For the text-containing cell, return its midpoint in [x, y] coordinate format. 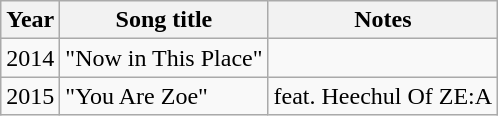
Notes [383, 20]
"You Are Zoe" [164, 96]
2015 [30, 96]
feat. Heechul Of ZE:A [383, 96]
"Now in This Place" [164, 58]
Song title [164, 20]
Year [30, 20]
2014 [30, 58]
